Locate the cell with the specified text and output its (X, Y) center coordinate. 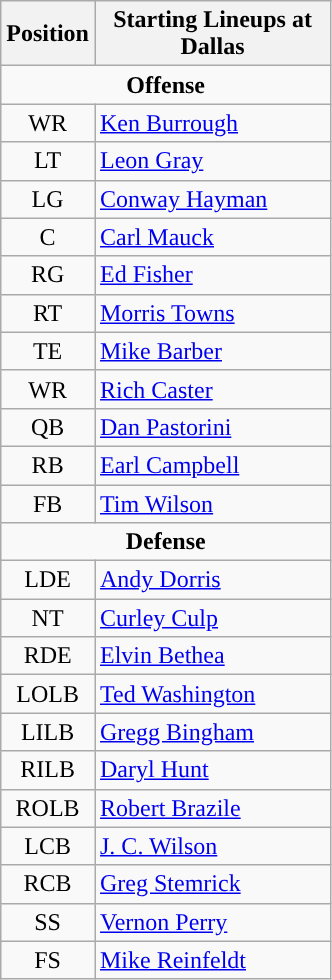
J. C. Wilson (212, 846)
LCB (48, 846)
Carl Mauck (212, 237)
LG (48, 199)
Mike Barber (212, 351)
ROLB (48, 808)
Ed Fisher (212, 275)
Defense (166, 542)
RCB (48, 884)
LDE (48, 580)
Ted Washington (212, 694)
LOLB (48, 694)
Daryl Hunt (212, 770)
Offense (166, 85)
Starting Lineups at Dallas (212, 34)
FS (48, 960)
Elvin Bethea (212, 656)
RB (48, 465)
QB (48, 427)
TE (48, 351)
Mike Reinfeldt (212, 960)
Ken Burrough (212, 123)
RDE (48, 656)
LT (48, 161)
LILB (48, 732)
Conway Hayman (212, 199)
RG (48, 275)
Position (48, 34)
Leon Gray (212, 161)
Andy Dorris (212, 580)
RILB (48, 770)
Greg Stemrick (212, 884)
RT (48, 313)
Curley Culp (212, 618)
C (48, 237)
Gregg Bingham (212, 732)
Rich Caster (212, 389)
FB (48, 503)
Dan Pastorini (212, 427)
NT (48, 618)
Tim Wilson (212, 503)
Robert Brazile (212, 808)
SS (48, 922)
Morris Towns (212, 313)
Vernon Perry (212, 922)
Earl Campbell (212, 465)
